Determine the [X, Y] coordinate at the center of the cell enclosing the given text.  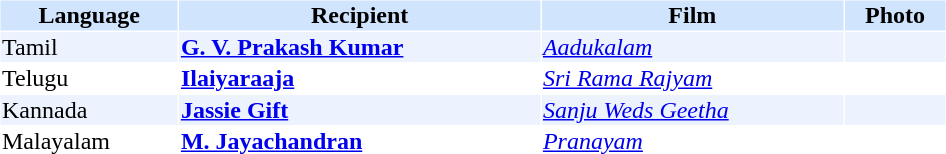
Tamil [88, 47]
Photo [896, 15]
Sanju Weds Geetha [692, 110]
Language [88, 15]
G. V. Prakash Kumar [360, 47]
Sri Rama Rajyam [692, 79]
Kannada [88, 110]
Ilaiyaraaja [360, 79]
Film [692, 15]
Recipient [360, 15]
Jassie Gift [360, 110]
Telugu [88, 79]
Aadukalam [692, 47]
